Provide the [X, Y] coordinate of the cell's center where the given text is located.  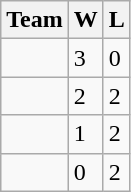
L [116, 20]
Team [35, 20]
1 [86, 134]
3 [86, 58]
W [86, 20]
